From the cell containing the given text, extract its center point as [X, Y] coordinate. 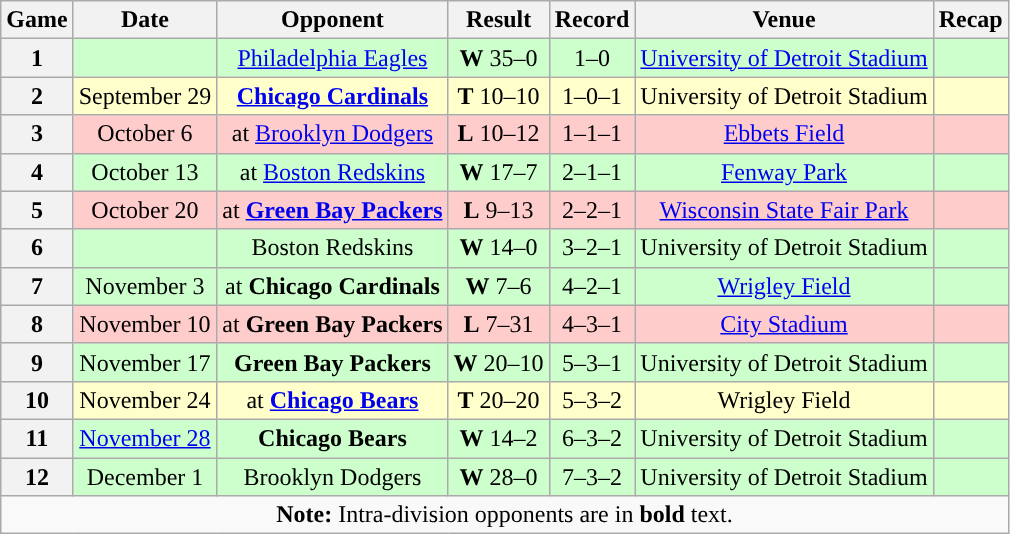
Chicago Cardinals [332, 96]
Venue [784, 20]
5 [37, 210]
November 10 [145, 324]
at Boston Redskins [332, 172]
2–2–1 [592, 210]
1–1–1 [592, 134]
Wisconsin State Fair Park [784, 210]
City Stadium [784, 324]
8 [37, 324]
Chicago Bears [332, 438]
L 10–12 [498, 134]
Green Bay Packers [332, 362]
5–3–2 [592, 400]
October 20 [145, 210]
Game [37, 20]
7–3–2 [592, 477]
6–3–2 [592, 438]
5–3–1 [592, 362]
December 1 [145, 477]
L 9–13 [498, 210]
W 17–7 [498, 172]
11 [37, 438]
September 29 [145, 96]
W 20–10 [498, 362]
Date [145, 20]
November 3 [145, 286]
November 28 [145, 438]
7 [37, 286]
1–0–1 [592, 96]
4–2–1 [592, 286]
3–2–1 [592, 248]
W 35–0 [498, 58]
9 [37, 362]
Ebbets Field [784, 134]
Fenway Park [784, 172]
W 14–0 [498, 248]
T 20–20 [498, 400]
L 7–31 [498, 324]
at Brooklyn Dodgers [332, 134]
W 28–0 [498, 477]
November 24 [145, 400]
12 [37, 477]
at Chicago Cardinals [332, 286]
2 [37, 96]
1–0 [592, 58]
10 [37, 400]
Record [592, 20]
Recap [970, 20]
T 10–10 [498, 96]
Note: Intra-division opponents are in bold text. [504, 515]
Boston Redskins [332, 248]
1 [37, 58]
November 17 [145, 362]
Philadelphia Eagles [332, 58]
4–3–1 [592, 324]
W 14–2 [498, 438]
W 7–6 [498, 286]
October 13 [145, 172]
3 [37, 134]
October 6 [145, 134]
at Chicago Bears [332, 400]
Opponent [332, 20]
6 [37, 248]
4 [37, 172]
2–1–1 [592, 172]
Result [498, 20]
Brooklyn Dodgers [332, 477]
